Provide the (X, Y) coordinate of the cell's center where the given text is located.  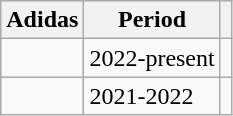
Period (152, 20)
Adidas (42, 20)
2022-present (152, 58)
2021-2022 (152, 96)
